Identify which cell holds the provided text, then report its (x, y) central coordinate. 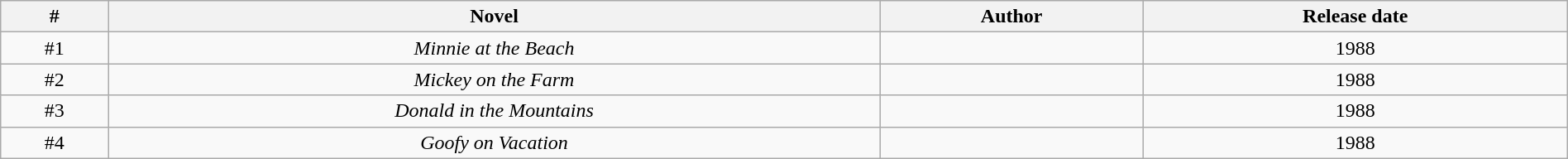
Minnie at the Beach (495, 48)
Novel (495, 17)
Release date (1355, 17)
Donald in the Mountains (495, 111)
Mickey on the Farm (495, 79)
#4 (55, 142)
#2 (55, 79)
Author (1011, 17)
Goofy on Vacation (495, 142)
#1 (55, 48)
#3 (55, 111)
# (55, 17)
